From the cell containing the given text, extract its center point as (x, y) coordinate. 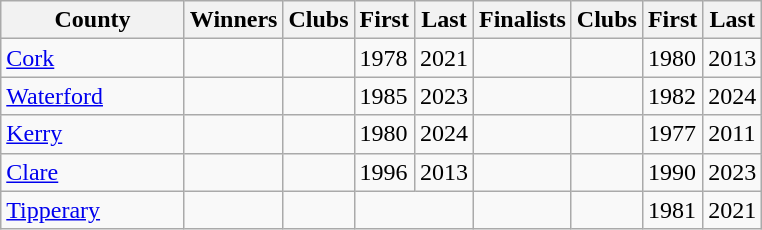
Clare (93, 172)
Finalists (523, 20)
Kerry (93, 134)
1982 (672, 96)
1981 (672, 210)
Cork (93, 58)
1990 (672, 172)
1985 (384, 96)
1996 (384, 172)
Tipperary (93, 210)
County (93, 20)
Waterford (93, 96)
1978 (384, 58)
1977 (672, 134)
Winners (234, 20)
2011 (732, 134)
